Find where the given text appears and provide that cell's center as (x, y) coordinate. 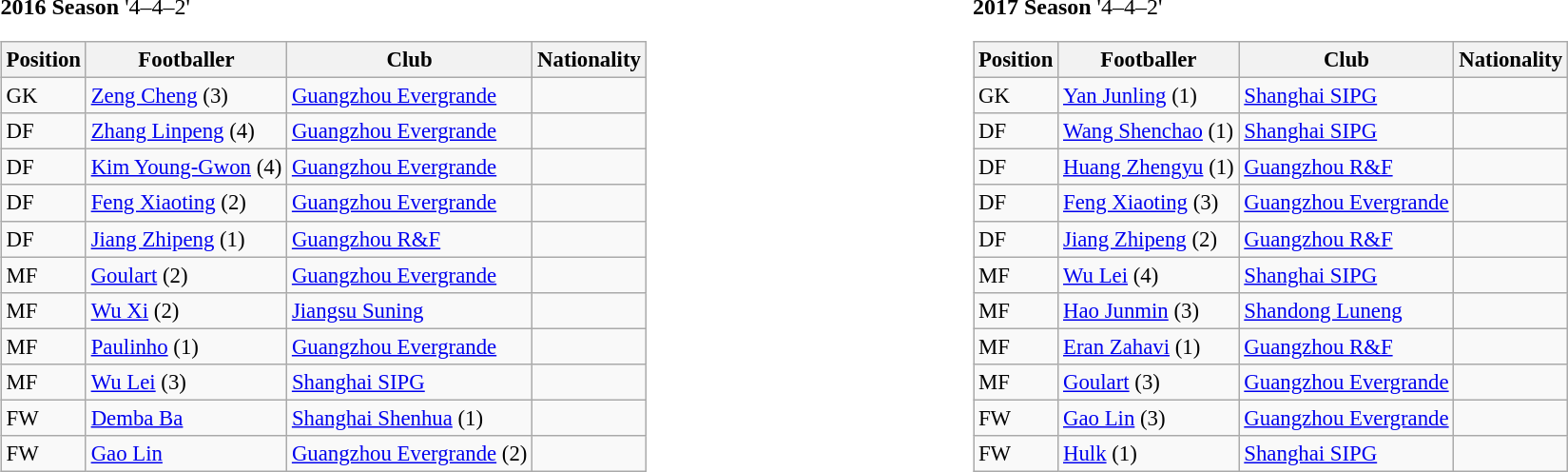
Demba Ba (186, 418)
Zhang Linpeng (4) (186, 131)
Feng Xiaoting (2) (186, 203)
Huang Zhengyu (1) (1149, 167)
Wu Lei (3) (186, 382)
Wang Shenchao (1) (1149, 131)
Kim Young-Gwon (4) (186, 167)
Gao Lin (186, 454)
Jiang Zhipeng (2) (1149, 239)
Feng Xiaoting (3) (1149, 203)
Yan Junling (1) (1149, 96)
Hao Junmin (3) (1149, 310)
Goulart (3) (1149, 382)
Shanghai Shenhua (1) (410, 418)
Goulart (2) (186, 275)
Shandong Luneng (1346, 310)
Wu Lei (4) (1149, 275)
Zeng Cheng (3) (186, 96)
Guangzhou Evergrande (2) (410, 454)
Jiangsu Suning (410, 310)
Wu Xi (2) (186, 310)
Hulk (1) (1149, 454)
Paulinho (1) (186, 346)
Jiang Zhipeng (1) (186, 239)
Eran Zahavi (1) (1149, 346)
Gao Lin (3) (1149, 418)
